Detect which cell encompasses the target text, then output its (x, y) center coordinate. 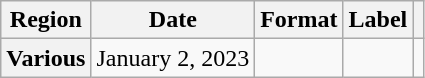
January 2, 2023 (173, 58)
Various (46, 58)
Label (378, 20)
Format (299, 20)
Region (46, 20)
Date (173, 20)
